Return (x, y) of the center of cell containing provided text 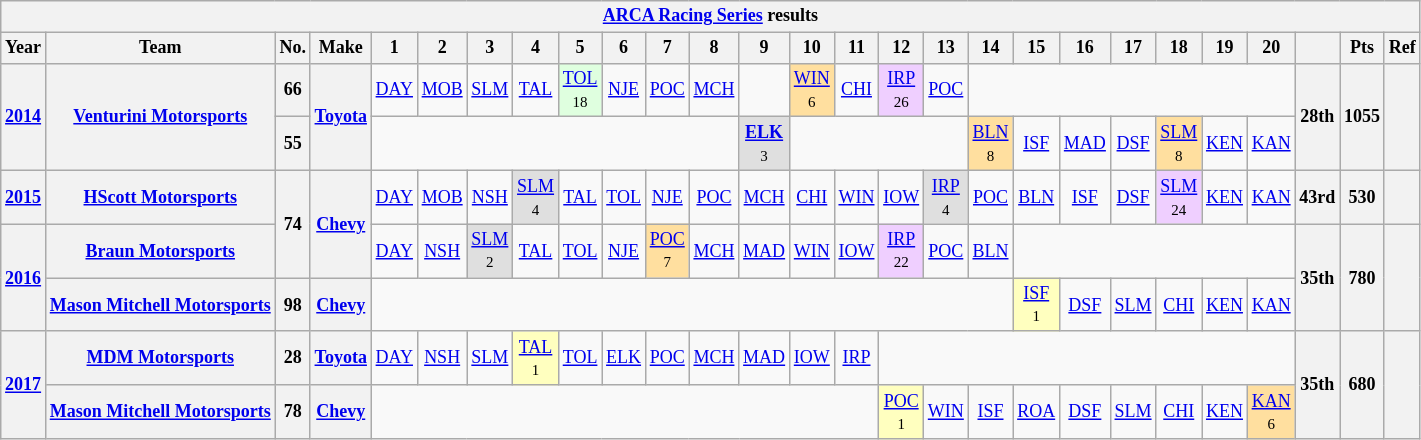
13 (946, 48)
KAN6 (1271, 412)
SLM4 (536, 197)
No. (292, 48)
28th (1318, 116)
10 (812, 48)
ROA (1036, 412)
43rd (1318, 197)
12 (902, 48)
MDM Motorsports (160, 358)
20 (1271, 48)
1055 (1362, 116)
530 (1362, 197)
98 (292, 305)
2015 (24, 197)
Team (160, 48)
4 (536, 48)
Venturini Motorsports (160, 116)
SLM2 (490, 251)
6 (624, 48)
55 (292, 144)
17 (1133, 48)
Braun Motorsports (160, 251)
WIN6 (812, 90)
Pts (1362, 48)
3 (490, 48)
74 (292, 224)
ISF1 (1036, 305)
IRP (856, 358)
8 (714, 48)
2014 (24, 116)
SLM8 (1179, 144)
Make (340, 48)
14 (990, 48)
POC1 (902, 412)
680 (1362, 384)
11 (856, 48)
ARCA Racing Series results (710, 16)
IRP22 (902, 251)
66 (292, 90)
18 (1179, 48)
28 (292, 358)
IRP4 (946, 197)
ELK3 (764, 144)
1 (394, 48)
SLM24 (1179, 197)
TOL18 (580, 90)
15 (1036, 48)
HScott Motorsports (160, 197)
Year (24, 48)
ELK (624, 358)
IRP26 (902, 90)
780 (1362, 278)
9 (764, 48)
2017 (24, 384)
BLN8 (990, 144)
16 (1086, 48)
POC7 (667, 251)
5 (580, 48)
2 (442, 48)
19 (1225, 48)
2016 (24, 278)
Ref (1402, 48)
7 (667, 48)
78 (292, 412)
TAL1 (536, 358)
